Pinpoint the cell where the given text exists, returning its (X, Y) midpoint coordinate. 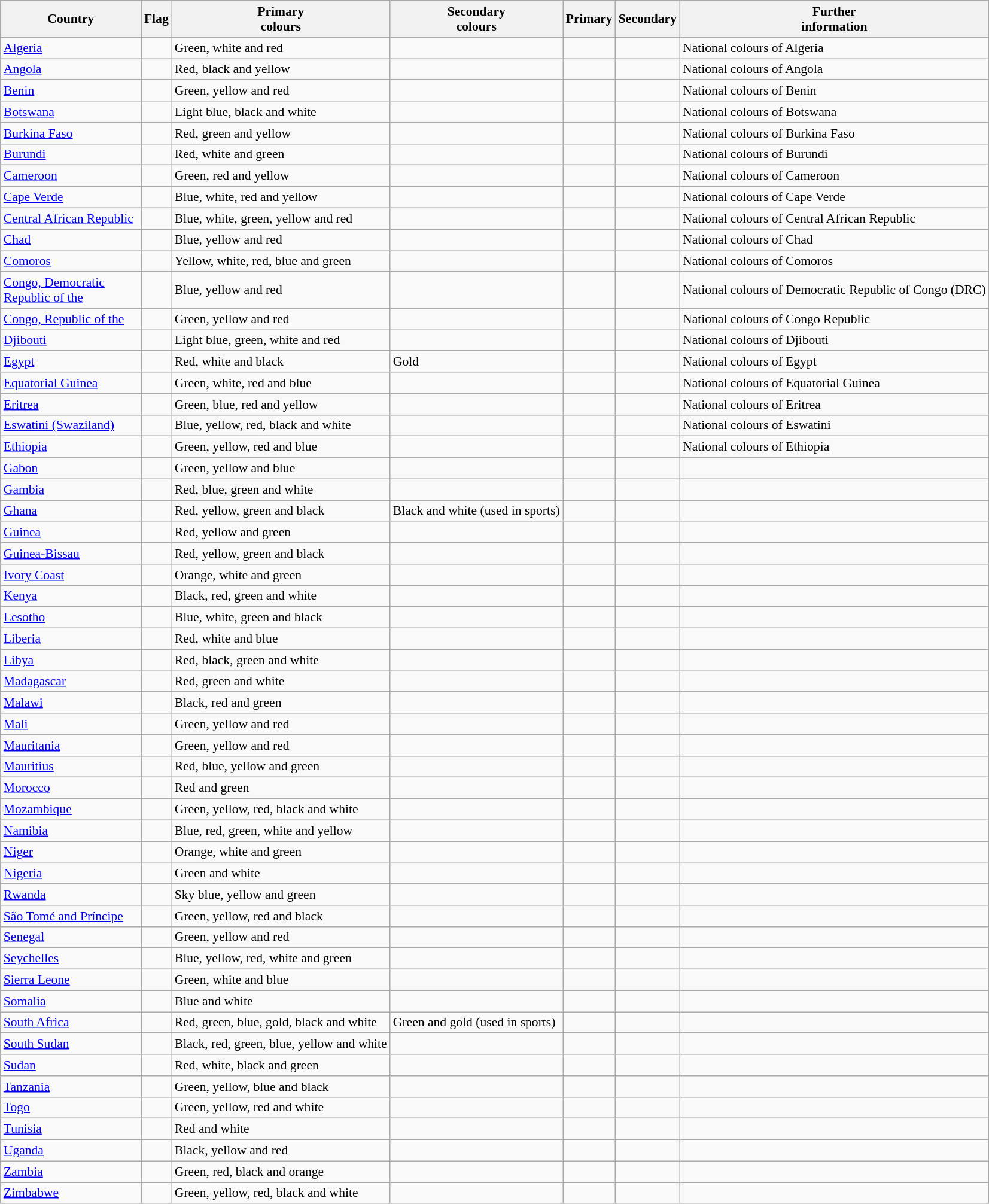
Burkina Faso (71, 133)
Green and gold (used in sports) (476, 1023)
Black, red and green (281, 703)
Blue, yellow, red, white and green (281, 959)
Red, green and yellow (281, 133)
Red, blue, green and white (281, 489)
Egypt (71, 362)
Sudan (71, 1065)
South Africa (71, 1023)
National colours of Angola (834, 69)
Red and white (281, 1129)
Light blue, black and white (281, 112)
Seychelles (71, 959)
Green, white and blue (281, 980)
National colours of Djibouti (834, 340)
Cape Verde (71, 197)
Red, white and blue (281, 639)
Mauritania (71, 746)
National colours of Algeria (834, 48)
Green, yellow, red and white (281, 1108)
Togo (71, 1108)
National colours of Chad (834, 240)
Ivory Coast (71, 575)
Blue, white, red and yellow (281, 197)
Green, red, black and orange (281, 1172)
Black and white (used in sports) (476, 511)
Equatorial Guinea (71, 383)
National colours of Equatorial Guinea (834, 383)
National colours of Cameroon (834, 176)
Comoros (71, 262)
Rwanda (71, 895)
Congo, Democratic Republic of the (71, 290)
Secondary (647, 19)
Green and white (281, 874)
Red, green and white (281, 682)
Red, green, blue, gold, black and white (281, 1023)
Black, red, green and white (281, 596)
Red, black, green and white (281, 660)
Burundi (71, 154)
Green, yellow, blue and black (281, 1087)
Primarycolours (281, 19)
Red, blue, yellow and green (281, 767)
National colours of Burundi (834, 154)
São Tomé and Príncipe (71, 916)
Mozambique (71, 810)
Black, yellow and red (281, 1151)
Ghana (71, 511)
Green, blue, red and yellow (281, 405)
Black, red, green, blue, yellow and white (281, 1044)
Red and green (281, 788)
National colours of Cape Verde (834, 197)
Morocco (71, 788)
National colours of Botswana (834, 112)
South Sudan (71, 1044)
National colours of Burkina Faso (834, 133)
Libya (71, 660)
Eritrea (71, 405)
Blue, yellow, red, black and white (281, 425)
Secondarycolours (476, 19)
Green, red and yellow (281, 176)
Guinea-Bissau (71, 554)
Gabon (71, 469)
Kenya (71, 596)
Green, yellow and blue (281, 469)
Botswana (71, 112)
Red, white, black and green (281, 1065)
Country (71, 19)
National colours of Benin (834, 91)
Primary (589, 19)
Angola (71, 69)
Madagascar (71, 682)
Blue, white, green, yellow and red (281, 218)
Blue, white, green and black (281, 618)
Gambia (71, 489)
Green, white and red (281, 48)
Algeria (71, 48)
Guinea (71, 533)
National colours of Eritrea (834, 405)
National colours of Egypt (834, 362)
Lesotho (71, 618)
National colours of Congo Republic (834, 319)
Green, yellow, red and blue (281, 447)
Sierra Leone (71, 980)
Blue, red, green, white and yellow (281, 831)
Ethiopia (71, 447)
Congo, Republic of the (71, 319)
Green, white, red and blue (281, 383)
Somalia (71, 1001)
Senegal (71, 937)
Red, white and black (281, 362)
Liberia (71, 639)
Red, black and yellow (281, 69)
Eswatini (Swaziland) (71, 425)
Tunisia (71, 1129)
Green, yellow, red and black (281, 916)
Malawi (71, 703)
Nigeria (71, 874)
Tanzania (71, 1087)
Zimbabwe (71, 1193)
Mauritius (71, 767)
Red, white and green (281, 154)
Flag (157, 19)
National colours of Ethiopia (834, 447)
Light blue, green, white and red (281, 340)
Cameroon (71, 176)
Gold (476, 362)
National colours of Democratic Republic of Congo (DRC) (834, 290)
Chad (71, 240)
Namibia (71, 831)
Zambia (71, 1172)
National colours of Central African Republic (834, 218)
Niger (71, 852)
Benin (71, 91)
Red, yellow and green (281, 533)
Blue and white (281, 1001)
Furtherinformation (834, 19)
National colours of Comoros (834, 262)
Central African Republic (71, 218)
Mali (71, 724)
Yellow, white, red, blue and green (281, 262)
Djibouti (71, 340)
Uganda (71, 1151)
Sky blue, yellow and green (281, 895)
National colours of Eswatini (834, 425)
